Determine the (X, Y) coordinate at the center of the cell enclosing the given text.  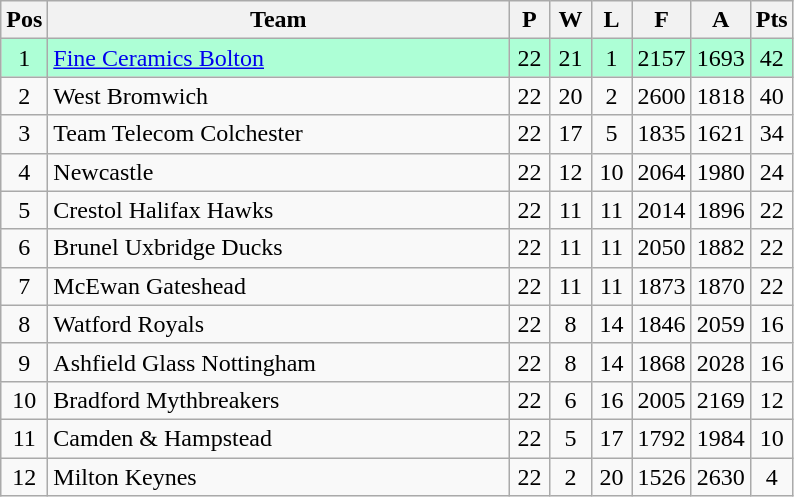
Ashfield Glass Nottingham (278, 362)
2064 (662, 172)
W (570, 20)
34 (772, 134)
Fine Ceramics Bolton (278, 58)
1792 (662, 438)
1980 (720, 172)
Bradford Mythbreakers (278, 400)
24 (772, 172)
A (720, 20)
1693 (720, 58)
1621 (720, 134)
1984 (720, 438)
1846 (662, 324)
2028 (720, 362)
21 (570, 58)
2059 (720, 324)
West Bromwich (278, 96)
1882 (720, 248)
1873 (662, 286)
3 (24, 134)
Team Telecom Colchester (278, 134)
Watford Royals (278, 324)
2157 (662, 58)
7 (24, 286)
1818 (720, 96)
McEwan Gateshead (278, 286)
1868 (662, 362)
42 (772, 58)
Crestol Halifax Hawks (278, 210)
1896 (720, 210)
2005 (662, 400)
Brunel Uxbridge Ducks (278, 248)
Milton Keynes (278, 477)
Team (278, 20)
2050 (662, 248)
1835 (662, 134)
2014 (662, 210)
2600 (662, 96)
Newcastle (278, 172)
Camden & Hampstead (278, 438)
40 (772, 96)
2169 (720, 400)
Pts (772, 20)
9 (24, 362)
1870 (720, 286)
1526 (662, 477)
Pos (24, 20)
F (662, 20)
2630 (720, 477)
L (612, 20)
P (530, 20)
